Return (X, Y) of the center of cell containing provided text 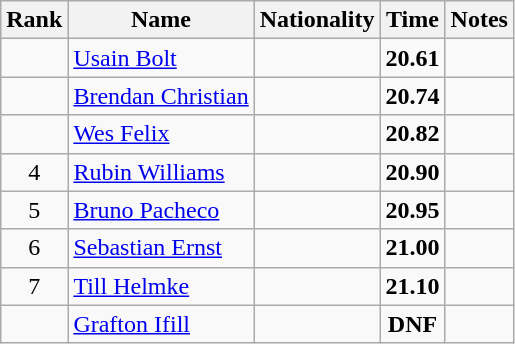
20.82 (412, 134)
Brendan Christian (161, 96)
20.90 (412, 172)
20.61 (412, 58)
7 (34, 286)
20.95 (412, 210)
Nationality (317, 20)
DNF (412, 324)
Notes (479, 20)
Rubin Williams (161, 172)
Usain Bolt (161, 58)
5 (34, 210)
21.00 (412, 248)
Grafton Ifill (161, 324)
Bruno Pacheco (161, 210)
Sebastian Ernst (161, 248)
Till Helmke (161, 286)
Wes Felix (161, 134)
Rank (34, 20)
20.74 (412, 96)
4 (34, 172)
21.10 (412, 286)
6 (34, 248)
Name (161, 20)
Time (412, 20)
